Capture the cell that displays the provided text and extract its [X, Y] central coordinate. 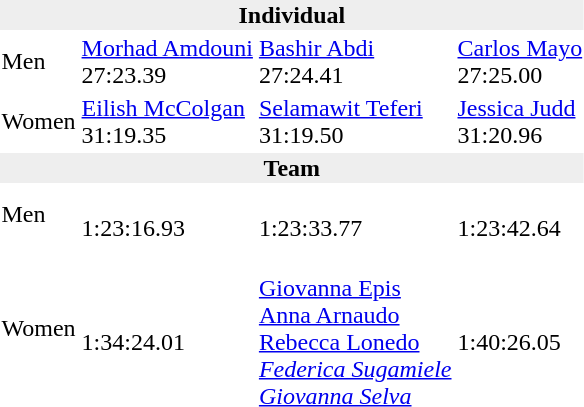
Eilish McColgan31:19.35 [167, 122]
Selamawit Teferi31:19.50 [355, 122]
1:23:42.64 [520, 214]
Individual [292, 15]
1:23:33.77 [355, 214]
Bashir Abdi27:24.41 [355, 62]
Team [292, 168]
1:23:16.93 [167, 214]
Jessica Judd31:20.96 [520, 122]
Women [38, 122]
Carlos Mayo27:25.00 [520, 62]
Morhad Amdouni27:23.39 [167, 62]
